For the text-containing cell, return its midpoint in (x, y) coordinate format. 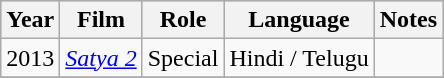
Language (299, 20)
Hindi / Telugu (299, 58)
2013 (30, 58)
Year (30, 20)
Notes (408, 20)
Satya 2 (101, 58)
Role (183, 20)
Film (101, 20)
Special (183, 58)
